Identify which cell holds the provided text, then report its (X, Y) central coordinate. 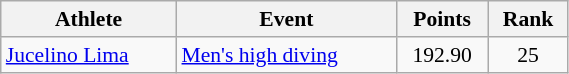
Rank (528, 19)
Points (442, 19)
192.90 (442, 55)
Athlete (89, 19)
Jucelino Lima (89, 55)
Men's high diving (286, 55)
Event (286, 19)
25 (528, 55)
